Determine the (X, Y) coordinate at the center of the cell enclosing the given text.  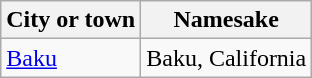
Baku (71, 58)
Namesake (226, 20)
City or town (71, 20)
Baku, California (226, 58)
